Extract the [x, y] coordinate from the center of the cell holding the provided text.  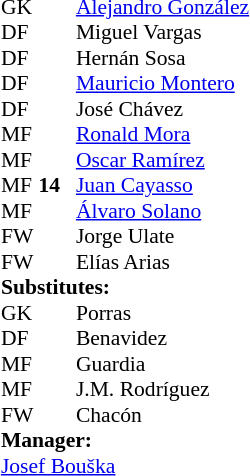
14 [57, 185]
José Chávez [162, 109]
Hernán Sosa [162, 58]
Juan Cayasso [162, 185]
Porras [162, 313]
Guardia [162, 364]
Oscar Ramírez [162, 160]
Ronald Mora [162, 135]
J.M. Rodríguez [162, 389]
Elías Arias [162, 262]
Substitutes: [125, 287]
Miguel Vargas [162, 33]
Benavidez [162, 339]
Álvaro Solano [162, 211]
Mauricio Montero [162, 83]
Chacón [162, 415]
Manager: [125, 441]
GK [20, 313]
Jorge Ulate [162, 237]
